Determine the (X, Y) coordinate at the center of the cell enclosing the given text.  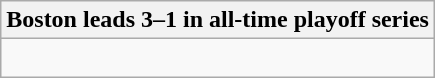
Boston leads 3–1 in all-time playoff series (218, 20)
